Pinpoint the cell where the given text exists, returning its [X, Y] midpoint coordinate. 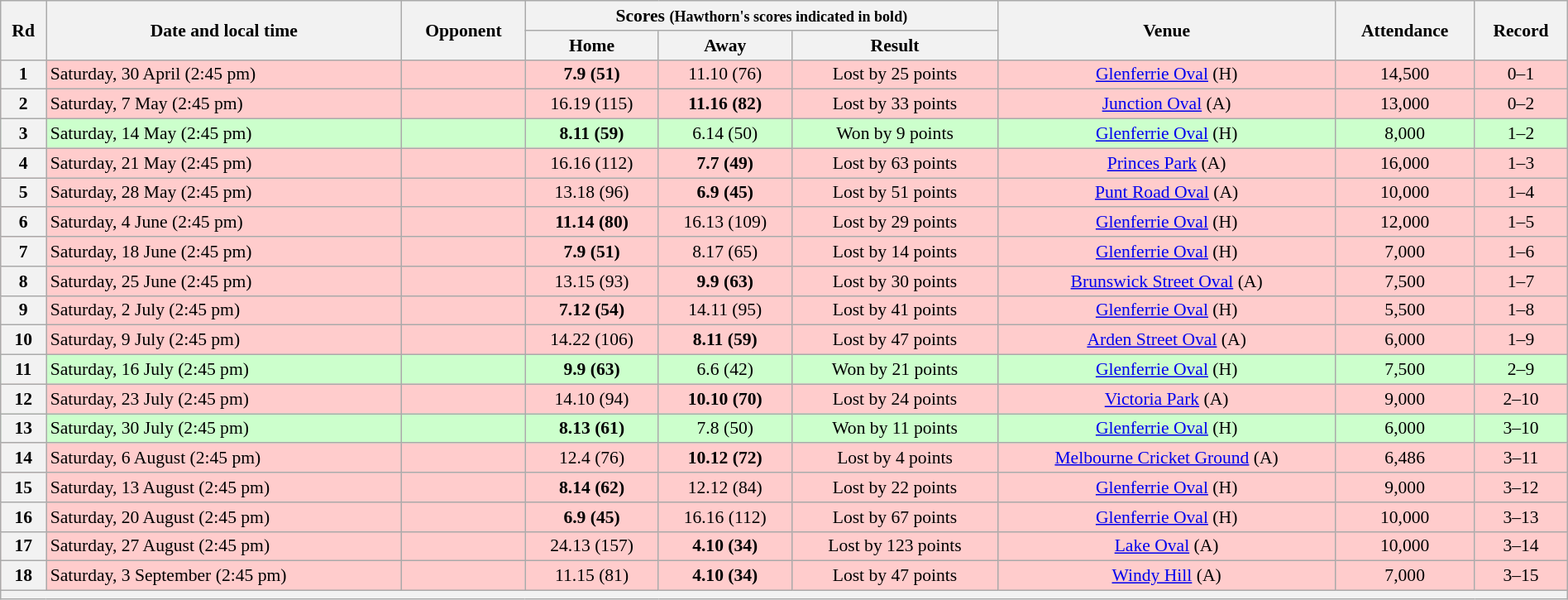
Punt Road Oval (A) [1167, 193]
Lost by 14 points [895, 252]
Windy Hill (A) [1167, 576]
1–2 [1521, 134]
12.12 (84) [724, 487]
3–11 [1521, 458]
13.15 (93) [592, 281]
Arden Street Oval (A) [1167, 340]
Junction Oval (A) [1167, 104]
Saturday, 16 July (2:45 pm) [224, 370]
6,486 [1405, 458]
Lake Oval (A) [1167, 546]
11.14 (80) [592, 223]
1–7 [1521, 281]
8,000 [1405, 134]
Home [592, 46]
1–9 [1521, 340]
3–10 [1521, 429]
1–8 [1521, 310]
0–1 [1521, 74]
8 [23, 281]
1 [23, 74]
Melbourne Cricket Ground (A) [1167, 458]
Saturday, 20 August (2:45 pm) [224, 517]
1–3 [1521, 163]
1–5 [1521, 223]
16.19 (115) [592, 104]
7.7 (49) [724, 163]
12.4 (76) [592, 458]
3 [23, 134]
Scores (Hawthorn's scores indicated in bold) [762, 16]
2–9 [1521, 370]
Saturday, 14 May (2:45 pm) [224, 134]
Brunswick Street Oval (A) [1167, 281]
10 [23, 340]
8.14 (62) [592, 487]
16.13 (109) [724, 223]
Saturday, 30 July (2:45 pm) [224, 429]
1–4 [1521, 193]
12 [23, 399]
Lost by 123 points [895, 546]
Lost by 24 points [895, 399]
15 [23, 487]
1–6 [1521, 252]
8.17 (65) [724, 252]
Saturday, 6 August (2:45 pm) [224, 458]
Lost by 41 points [895, 310]
11.15 (81) [592, 576]
10.12 (72) [724, 458]
Saturday, 3 September (2:45 pm) [224, 576]
5 [23, 193]
6.6 (42) [724, 370]
11.10 (76) [724, 74]
Won by 21 points [895, 370]
11.16 (82) [724, 104]
0–2 [1521, 104]
Saturday, 7 May (2:45 pm) [224, 104]
Saturday, 13 August (2:45 pm) [224, 487]
Date and local time [224, 30]
Saturday, 28 May (2:45 pm) [224, 193]
14,500 [1405, 74]
3–13 [1521, 517]
Record [1521, 30]
Away [724, 46]
Princes Park (A) [1167, 163]
24.13 (157) [592, 546]
Attendance [1405, 30]
17 [23, 546]
Saturday, 21 May (2:45 pm) [224, 163]
13,000 [1405, 104]
7.12 (54) [592, 310]
18 [23, 576]
5,500 [1405, 310]
14.11 (95) [724, 310]
Lost by 22 points [895, 487]
Lost by 4 points [895, 458]
Lost by 33 points [895, 104]
2 [23, 104]
Lost by 29 points [895, 223]
14 [23, 458]
Saturday, 18 June (2:45 pm) [224, 252]
Won by 9 points [895, 134]
4 [23, 163]
Saturday, 27 August (2:45 pm) [224, 546]
12,000 [1405, 223]
9 [23, 310]
Opponent [463, 30]
14.10 (94) [592, 399]
3–15 [1521, 576]
Lost by 30 points [895, 281]
14.22 (106) [592, 340]
16 [23, 517]
Won by 11 points [895, 429]
6.14 (50) [724, 134]
10.10 (70) [724, 399]
2–10 [1521, 399]
Saturday, 30 April (2:45 pm) [224, 74]
Saturday, 2 July (2:45 pm) [224, 310]
Saturday, 4 June (2:45 pm) [224, 223]
Rd [23, 30]
Lost by 67 points [895, 517]
13 [23, 429]
Victoria Park (A) [1167, 399]
11 [23, 370]
16,000 [1405, 163]
6 [23, 223]
3–14 [1521, 546]
Saturday, 9 July (2:45 pm) [224, 340]
Saturday, 25 June (2:45 pm) [224, 281]
7.8 (50) [724, 429]
Lost by 63 points [895, 163]
Venue [1167, 30]
Result [895, 46]
3–12 [1521, 487]
8.13 (61) [592, 429]
Lost by 25 points [895, 74]
Saturday, 23 July (2:45 pm) [224, 399]
13.18 (96) [592, 193]
7 [23, 252]
Lost by 51 points [895, 193]
